Return the [x, y] coordinate for the center point of the cell that contains the specified text.  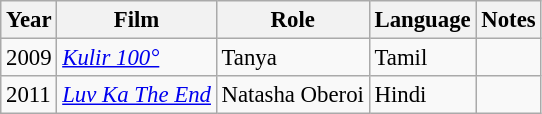
Year [29, 20]
2011 [29, 95]
Notes [508, 20]
Luv Ka The End [136, 95]
Film [136, 20]
Role [292, 20]
Tamil [422, 58]
Language [422, 20]
2009 [29, 58]
Hindi [422, 95]
Kulir 100° [136, 58]
Natasha Oberoi [292, 95]
Tanya [292, 58]
